Identify which cell holds the provided text, then report its [x, y] central coordinate. 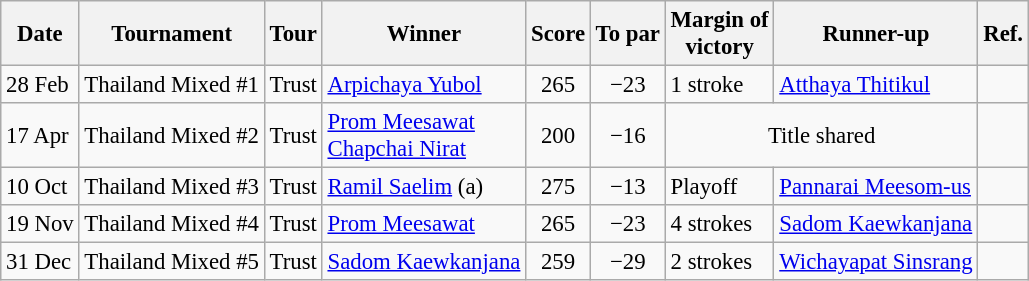
4 strokes [720, 224]
Thailand Mixed #1 [172, 85]
−13 [628, 187]
Thailand Mixed #5 [172, 262]
To par [628, 34]
Score [558, 34]
Title shared [822, 136]
200 [558, 136]
28 Feb [40, 85]
Runner-up [876, 34]
Winner [424, 34]
Margin ofvictory [720, 34]
Tournament [172, 34]
Wichayapat Sinsrang [876, 262]
−29 [628, 262]
Date [40, 34]
Atthaya Thitikul [876, 85]
259 [558, 262]
Thailand Mixed #2 [172, 136]
−16 [628, 136]
2 strokes [720, 262]
Prom Meesawat [424, 224]
Arpichaya Yubol [424, 85]
10 Oct [40, 187]
1 stroke [720, 85]
275 [558, 187]
17 Apr [40, 136]
Thailand Mixed #4 [172, 224]
31 Dec [40, 262]
19 Nov [40, 224]
Ref. [1003, 34]
Tour [293, 34]
Ramil Saelim (a) [424, 187]
Pannarai Meesom-us [876, 187]
Thailand Mixed #3 [172, 187]
Playoff [720, 187]
Prom Meesawat Chapchai Nirat [424, 136]
